Pinpoint the cell where the given text exists, returning its (X, Y) midpoint coordinate. 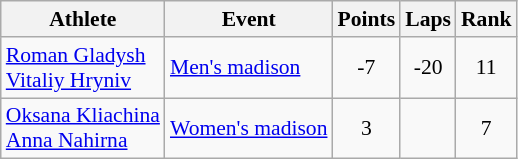
Points (367, 19)
Rank (486, 19)
Laps (428, 19)
Roman GladyshVitaliy Hryniv (83, 68)
7 (486, 128)
3 (367, 128)
Women's madison (249, 128)
Men's madison (249, 68)
Event (249, 19)
Athlete (83, 19)
Oksana KliachinaAnna Nahirna (83, 128)
-20 (428, 68)
-7 (367, 68)
11 (486, 68)
